Scan for the cell matching the given text and deliver its (x, y) coordinate at center. 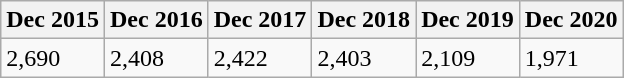
Dec 2018 (364, 20)
Dec 2016 (156, 20)
2,422 (260, 58)
2,403 (364, 58)
2,690 (53, 58)
Dec 2017 (260, 20)
1,971 (571, 58)
Dec 2019 (468, 20)
2,408 (156, 58)
Dec 2015 (53, 20)
2,109 (468, 58)
Dec 2020 (571, 20)
